Detect which cell encompasses the target text, then output its (X, Y) center coordinate. 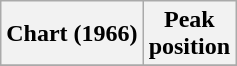
Peakposition (189, 34)
Chart (1966) (72, 34)
